For the text-containing cell, return its midpoint in (x, y) coordinate format. 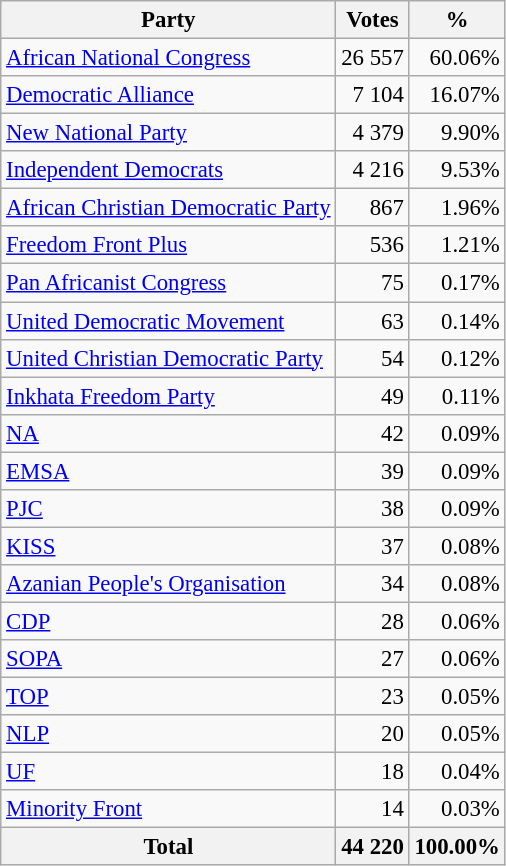
Azanian People's Organisation (168, 584)
0.14% (457, 321)
7 104 (372, 95)
United Democratic Movement (168, 321)
37 (372, 546)
34 (372, 584)
Votes (372, 20)
EMSA (168, 471)
28 (372, 621)
75 (372, 283)
9.53% (457, 170)
42 (372, 433)
Party (168, 20)
18 (372, 772)
49 (372, 396)
Inkhata Freedom Party (168, 396)
39 (372, 471)
Freedom Front Plus (168, 245)
38 (372, 509)
NA (168, 433)
Total (168, 847)
New National Party (168, 133)
SOPA (168, 659)
60.06% (457, 58)
Democratic Alliance (168, 95)
4 379 (372, 133)
100.00% (457, 847)
26 557 (372, 58)
1.96% (457, 208)
NLP (168, 734)
KISS (168, 546)
TOP (168, 697)
9.90% (457, 133)
0.03% (457, 809)
Independent Democrats (168, 170)
16.07% (457, 95)
% (457, 20)
4 216 (372, 170)
UF (168, 772)
0.11% (457, 396)
Pan Africanist Congress (168, 283)
867 (372, 208)
20 (372, 734)
44 220 (372, 847)
27 (372, 659)
PJC (168, 509)
23 (372, 697)
African Christian Democratic Party (168, 208)
63 (372, 321)
54 (372, 358)
United Christian Democratic Party (168, 358)
CDP (168, 621)
0.12% (457, 358)
0.17% (457, 283)
536 (372, 245)
1.21% (457, 245)
14 (372, 809)
African National Congress (168, 58)
Minority Front (168, 809)
0.04% (457, 772)
